Return the (X, Y) coordinate for the center point of the cell that contains the specified text.  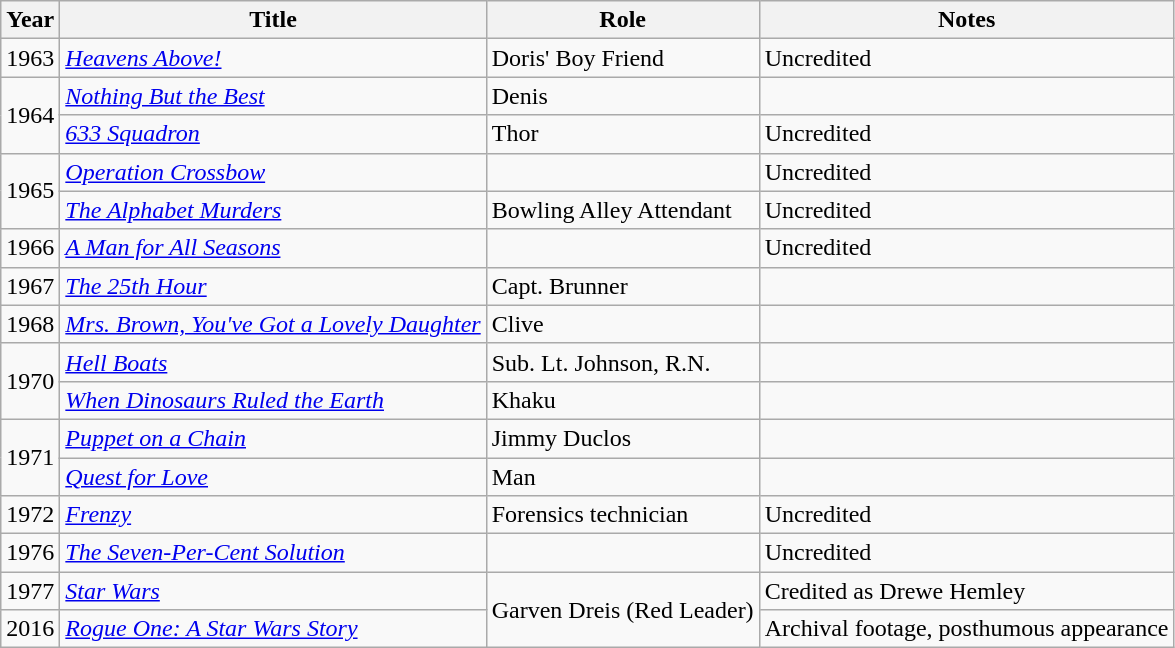
Clive (622, 324)
The 25th Hour (273, 286)
When Dinosaurs Ruled the Earth (273, 400)
Credited as Drewe Hemley (966, 591)
Operation Crossbow (273, 172)
1963 (30, 58)
Khaku (622, 400)
Quest for Love (273, 477)
Mrs. Brown, You've Got a Lovely Daughter (273, 324)
1970 (30, 381)
Rogue One: A Star Wars Story (273, 629)
A Man for All Seasons (273, 248)
Year (30, 20)
Thor (622, 134)
1965 (30, 191)
1976 (30, 553)
1966 (30, 248)
Denis (622, 96)
1968 (30, 324)
Garven Dreis (Red Leader) (622, 610)
Jimmy Duclos (622, 438)
Sub. Lt. Johnson, R.N. (622, 362)
1964 (30, 115)
Puppet on a Chain (273, 438)
Nothing But the Best (273, 96)
2016 (30, 629)
633 Squadron (273, 134)
1971 (30, 457)
Heavens Above! (273, 58)
Forensics technician (622, 515)
Role (622, 20)
Frenzy (273, 515)
Capt. Brunner (622, 286)
The Seven-Per-Cent Solution (273, 553)
1977 (30, 591)
Doris' Boy Friend (622, 58)
Hell Boats (273, 362)
Notes (966, 20)
Archival footage, posthumous appearance (966, 629)
Star Wars (273, 591)
1972 (30, 515)
Bowling Alley Attendant (622, 210)
The Alphabet Murders (273, 210)
Man (622, 477)
1967 (30, 286)
Title (273, 20)
